Capture the cell that displays the provided text and extract its (x, y) central coordinate. 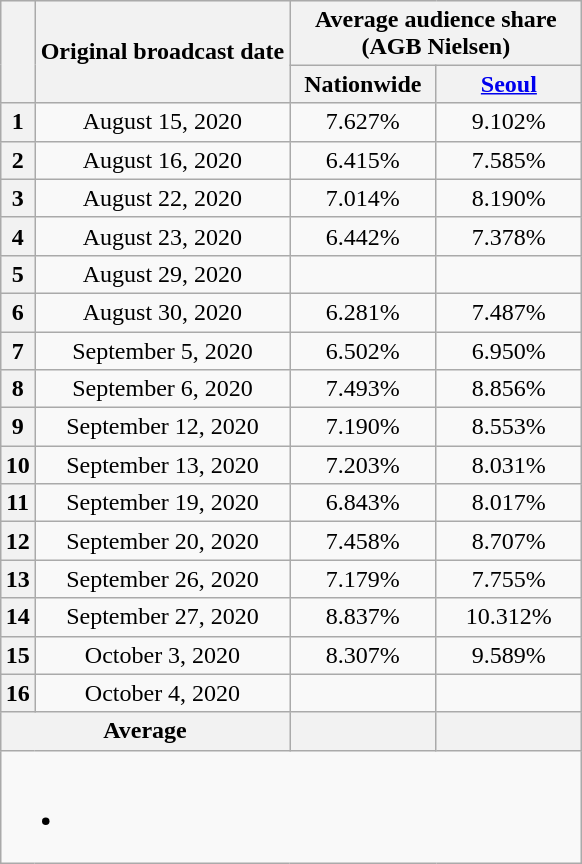
11 (18, 503)
Seoul (509, 84)
15 (18, 655)
8.837% (363, 617)
Original broadcast date (162, 52)
September 26, 2020 (162, 579)
5 (18, 274)
8 (18, 389)
8.190% (509, 198)
7.585% (509, 160)
September 19, 2020 (162, 503)
7.378% (509, 236)
7.627% (363, 122)
August 22, 2020 (162, 198)
6.502% (363, 351)
2 (18, 160)
September 13, 2020 (162, 465)
Average audience share(AGB Nielsen) (436, 32)
September 20, 2020 (162, 541)
Nationwide (363, 84)
6.442% (363, 236)
8.307% (363, 655)
9.102% (509, 122)
7.179% (363, 579)
7.190% (363, 427)
6.843% (363, 503)
August 29, 2020 (162, 274)
6.950% (509, 351)
September 6, 2020 (162, 389)
9 (18, 427)
September 5, 2020 (162, 351)
4 (18, 236)
7.755% (509, 579)
August 15, 2020 (162, 122)
August 16, 2020 (162, 160)
10.312% (509, 617)
8.707% (509, 541)
October 3, 2020 (162, 655)
7.458% (363, 541)
September 12, 2020 (162, 427)
Average (145, 731)
16 (18, 693)
9.589% (509, 655)
October 4, 2020 (162, 693)
September 27, 2020 (162, 617)
8.553% (509, 427)
10 (18, 465)
7.203% (363, 465)
1 (18, 122)
8.017% (509, 503)
8.856% (509, 389)
8.031% (509, 465)
6.281% (363, 312)
7.487% (509, 312)
6 (18, 312)
13 (18, 579)
3 (18, 198)
6.415% (363, 160)
7 (18, 351)
14 (18, 617)
12 (18, 541)
August 30, 2020 (162, 312)
August 23, 2020 (162, 236)
7.014% (363, 198)
7.493% (363, 389)
